For the text-containing cell, return its midpoint in (x, y) coordinate format. 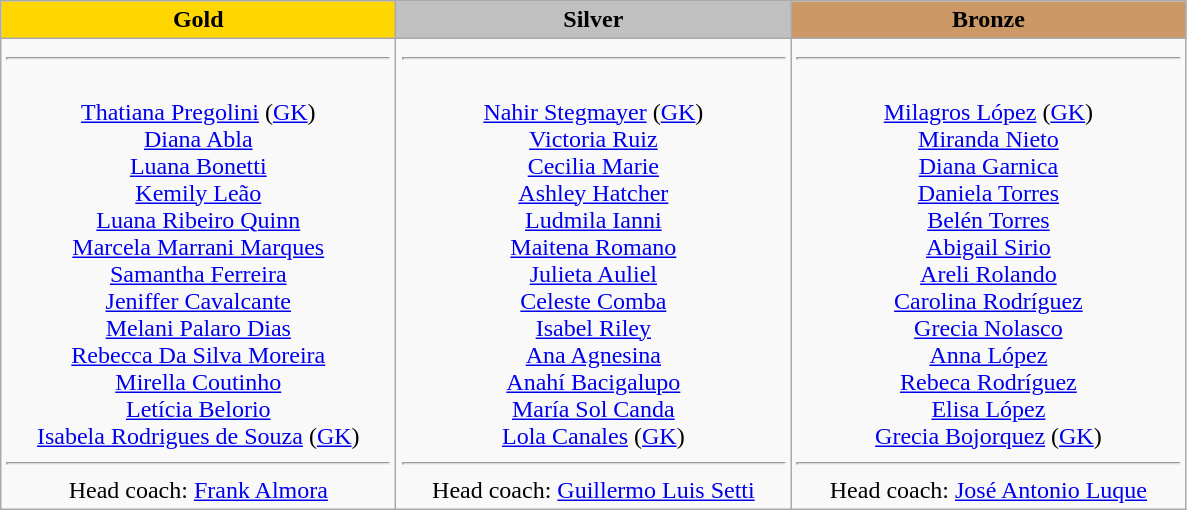
Gold (198, 20)
Bronze (988, 20)
Silver (594, 20)
